Determine the [X, Y] coordinate at the center of the cell enclosing the given text.  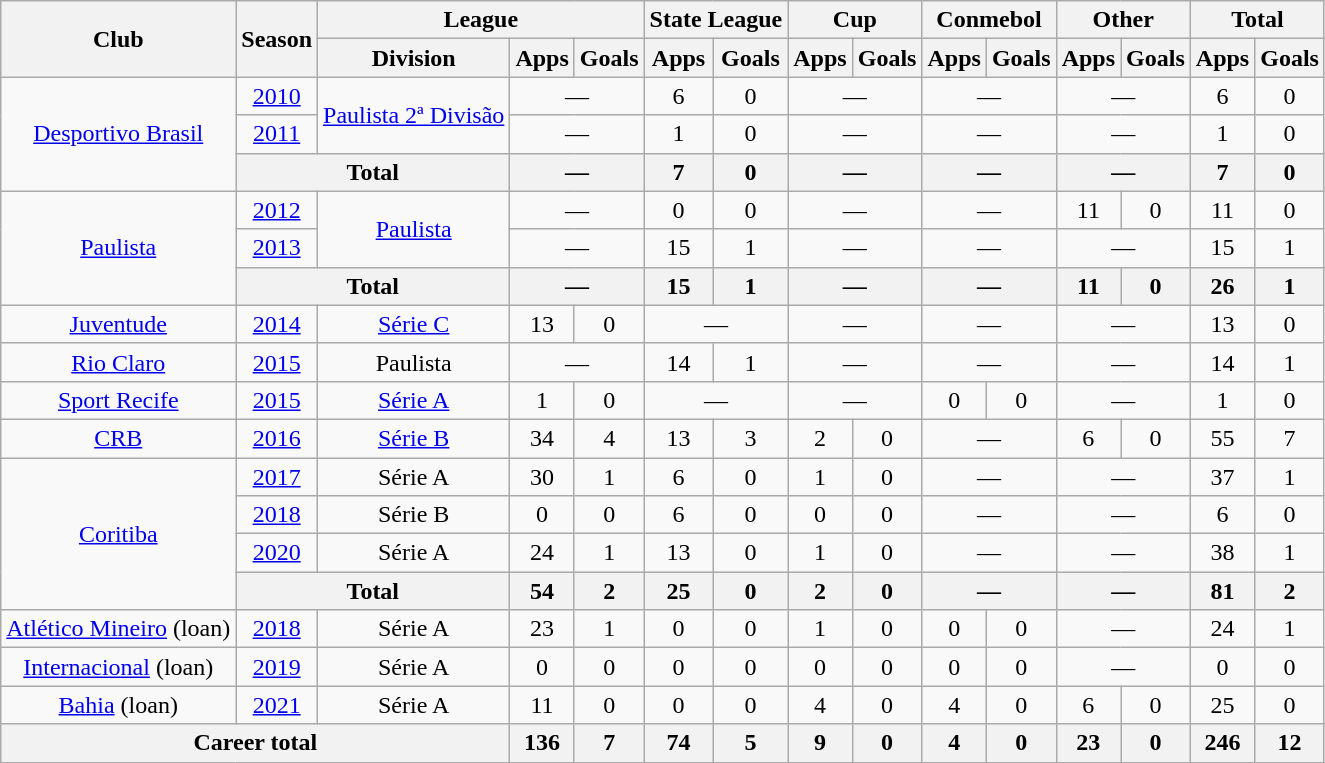
Coritiba [118, 534]
Série C [414, 324]
37 [1222, 477]
34 [542, 438]
Club [118, 39]
9 [820, 743]
2012 [277, 210]
Juventude [118, 324]
2020 [277, 553]
Internacional (loan) [118, 667]
Bahia (loan) [118, 705]
2016 [277, 438]
Atlético Mineiro (loan) [118, 629]
Season [277, 39]
12 [1290, 743]
League [482, 20]
3 [750, 438]
Rio Claro [118, 362]
Desportivo Brasil [118, 134]
Career total [256, 743]
5 [750, 743]
2017 [277, 477]
Other [1123, 20]
2021 [277, 705]
2014 [277, 324]
26 [1222, 286]
Paulista 2ª Divisão [414, 115]
55 [1222, 438]
Sport Recife [118, 400]
2013 [277, 248]
246 [1222, 743]
38 [1222, 553]
136 [542, 743]
2011 [277, 134]
2010 [277, 96]
State League [716, 20]
CRB [118, 438]
30 [542, 477]
Division [414, 58]
2019 [277, 667]
Cup [855, 20]
81 [1222, 591]
Conmebol [989, 20]
54 [542, 591]
74 [678, 743]
